From the cell containing the given text, extract its center point as [X, Y] coordinate. 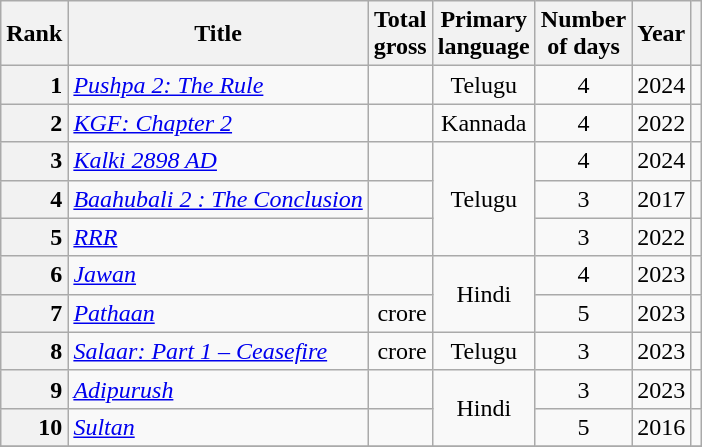
10 [34, 427]
7 [34, 313]
Adipurush [218, 389]
2 [34, 123]
Rank [34, 34]
RRR [218, 237]
8 [34, 351]
Pathaan [218, 313]
2017 [662, 199]
KGF: Chapter 2 [218, 123]
Jawan [218, 275]
Year [662, 34]
9 [34, 389]
Baahubali 2 : The Conclusion [218, 199]
Kalki 2898 AD [218, 161]
Primarylanguage [484, 34]
1 [34, 85]
Sultan [218, 427]
Totalgross [400, 34]
6 [34, 275]
Title [218, 34]
2016 [662, 427]
Kannada [484, 123]
Salaar: Part 1 – Ceasefire [218, 351]
Pushpa 2: The Rule [218, 85]
Numberof days [583, 34]
